From the cell containing the given text, extract its center point as (x, y) coordinate. 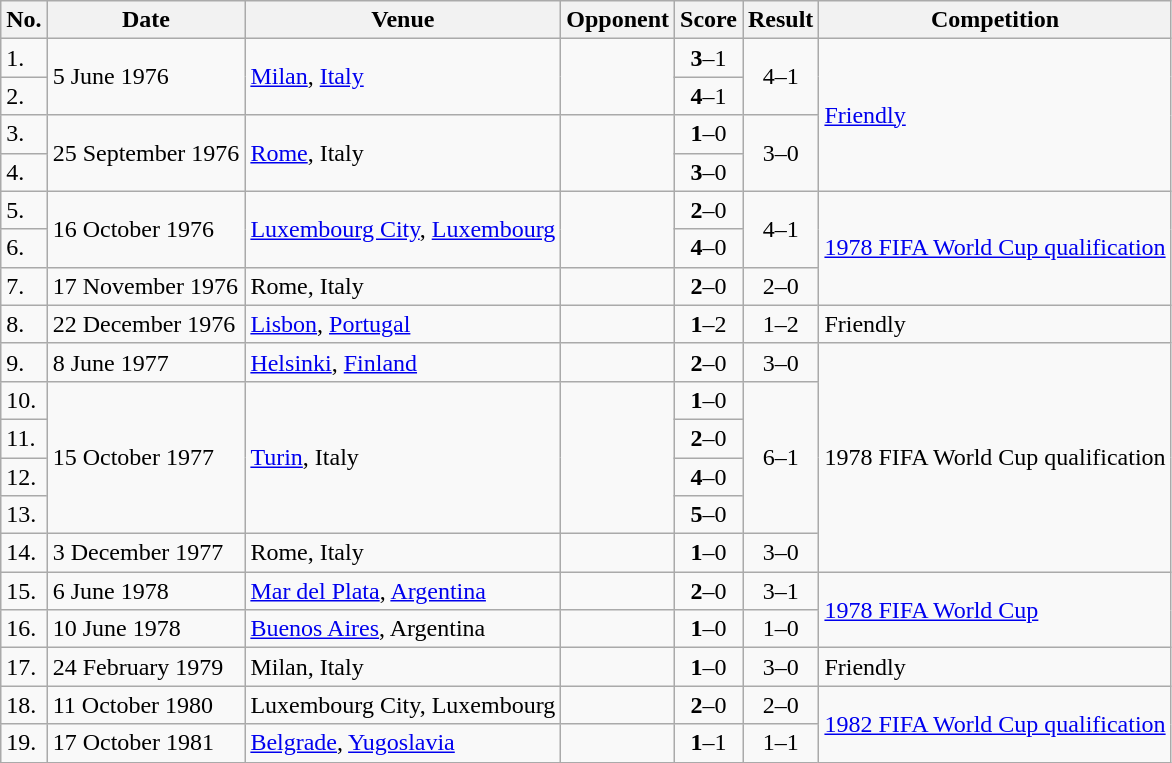
3 December 1977 (146, 553)
16. (24, 629)
5–0 (709, 515)
10 June 1978 (146, 629)
24 February 1979 (146, 667)
17. (24, 667)
Date (146, 20)
25 September 1976 (146, 153)
4. (24, 172)
8 June 1977 (146, 362)
Venue (403, 20)
15 October 1977 (146, 457)
1978 FIFA World Cup (995, 610)
3. (24, 134)
Opponent (618, 20)
6–1 (780, 457)
Score (709, 20)
7. (24, 286)
15. (24, 591)
13. (24, 515)
16 October 1976 (146, 229)
Buenos Aires, Argentina (403, 629)
Competition (995, 20)
Turin, Italy (403, 457)
Mar del Plata, Argentina (403, 591)
5 June 1976 (146, 77)
2. (24, 96)
19. (24, 743)
6. (24, 248)
11 October 1980 (146, 705)
8. (24, 324)
11. (24, 438)
1. (24, 58)
6 June 1978 (146, 591)
18. (24, 705)
17 October 1981 (146, 743)
14. (24, 553)
10. (24, 400)
5. (24, 210)
Helsinki, Finland (403, 362)
Lisbon, Portugal (403, 324)
No. (24, 20)
17 November 1976 (146, 286)
Result (780, 20)
12. (24, 477)
9. (24, 362)
22 December 1976 (146, 324)
1982 FIFA World Cup qualification (995, 724)
Belgrade, Yugoslavia (403, 743)
